Locate the cell with the specified text and output its (x, y) center coordinate. 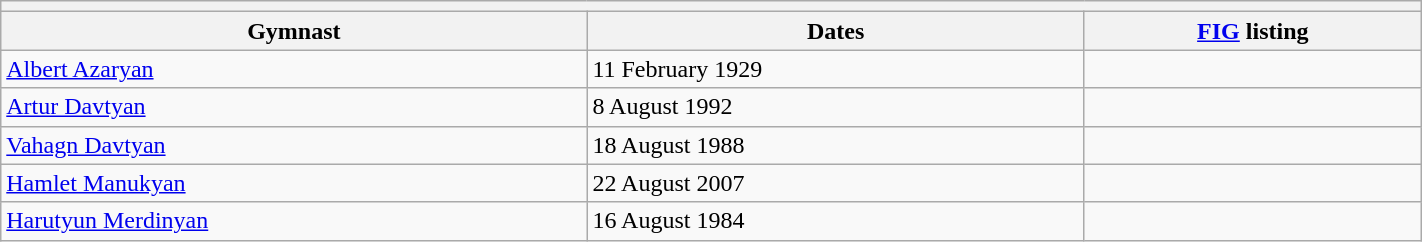
22 August 2007 (836, 183)
Albert Azaryan (294, 69)
Artur Davtyan (294, 107)
11 February 1929 (836, 69)
Vahagn Davtyan (294, 145)
FIG listing (1252, 31)
Hamlet Manukyan (294, 183)
Dates (836, 31)
18 August 1988 (836, 145)
8 August 1992 (836, 107)
Gymnast (294, 31)
Harutyun Merdinyan (294, 221)
16 August 1984 (836, 221)
